Output the [x, y] coordinate of the center of the cell containing the given text.  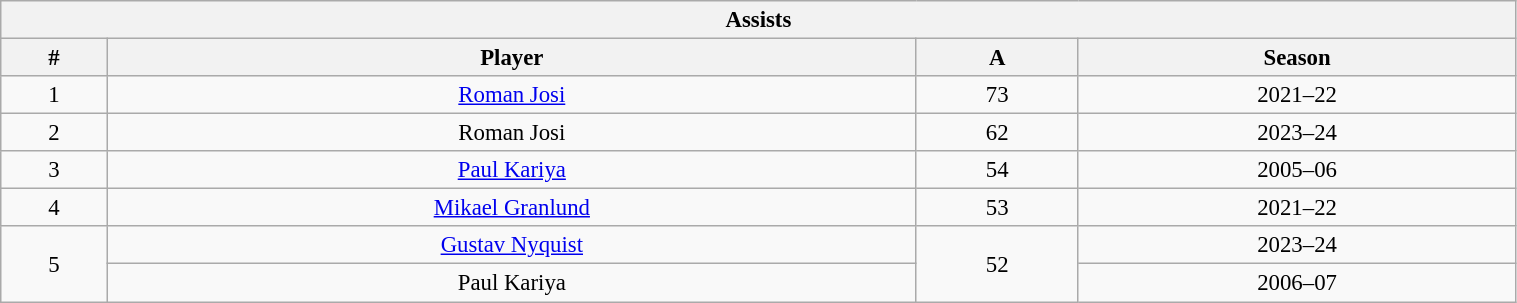
1 [54, 95]
Assists [758, 20]
52 [997, 264]
62 [997, 133]
3 [54, 170]
53 [997, 208]
54 [997, 170]
2005–06 [1297, 170]
4 [54, 208]
73 [997, 95]
Season [1297, 58]
# [54, 58]
Gustav Nyquist [512, 245]
Mikael Granlund [512, 208]
2006–07 [1297, 283]
5 [54, 264]
A [997, 58]
2 [54, 133]
Player [512, 58]
